For the text-containing cell, return its midpoint in [x, y] coordinate format. 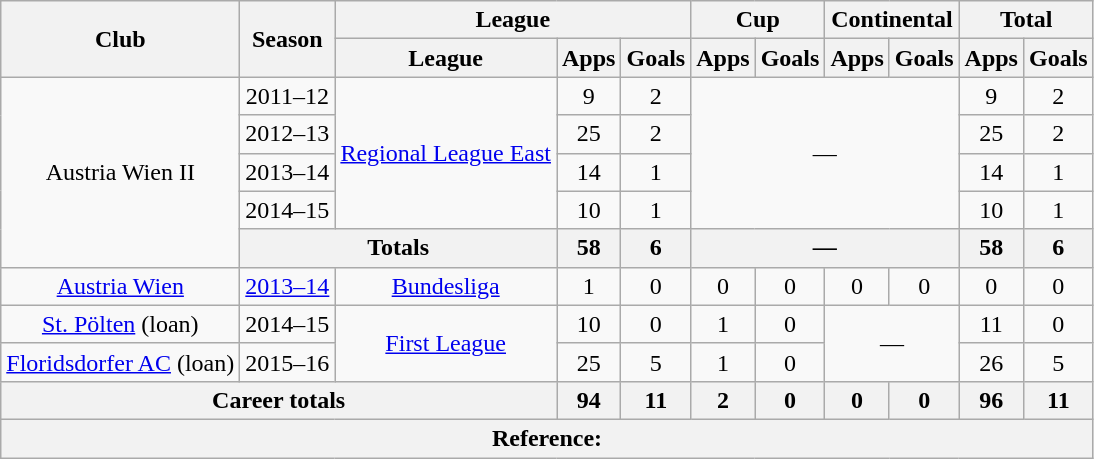
Austria Wien II [120, 172]
Career totals [279, 400]
First League [446, 343]
96 [991, 400]
Continental [892, 20]
Club [120, 39]
Cup [758, 20]
Season [288, 39]
94 [588, 400]
26 [991, 362]
2012–13 [288, 134]
Floridsdorfer AC (loan) [120, 362]
Bundesliga [446, 286]
Totals [398, 248]
Austria Wien [120, 286]
Regional League East [446, 153]
Reference: [547, 438]
2015–16 [288, 362]
Total [1026, 20]
2011–12 [288, 96]
St. Pölten (loan) [120, 324]
